Identify which cell holds the provided text, then report its (X, Y) central coordinate. 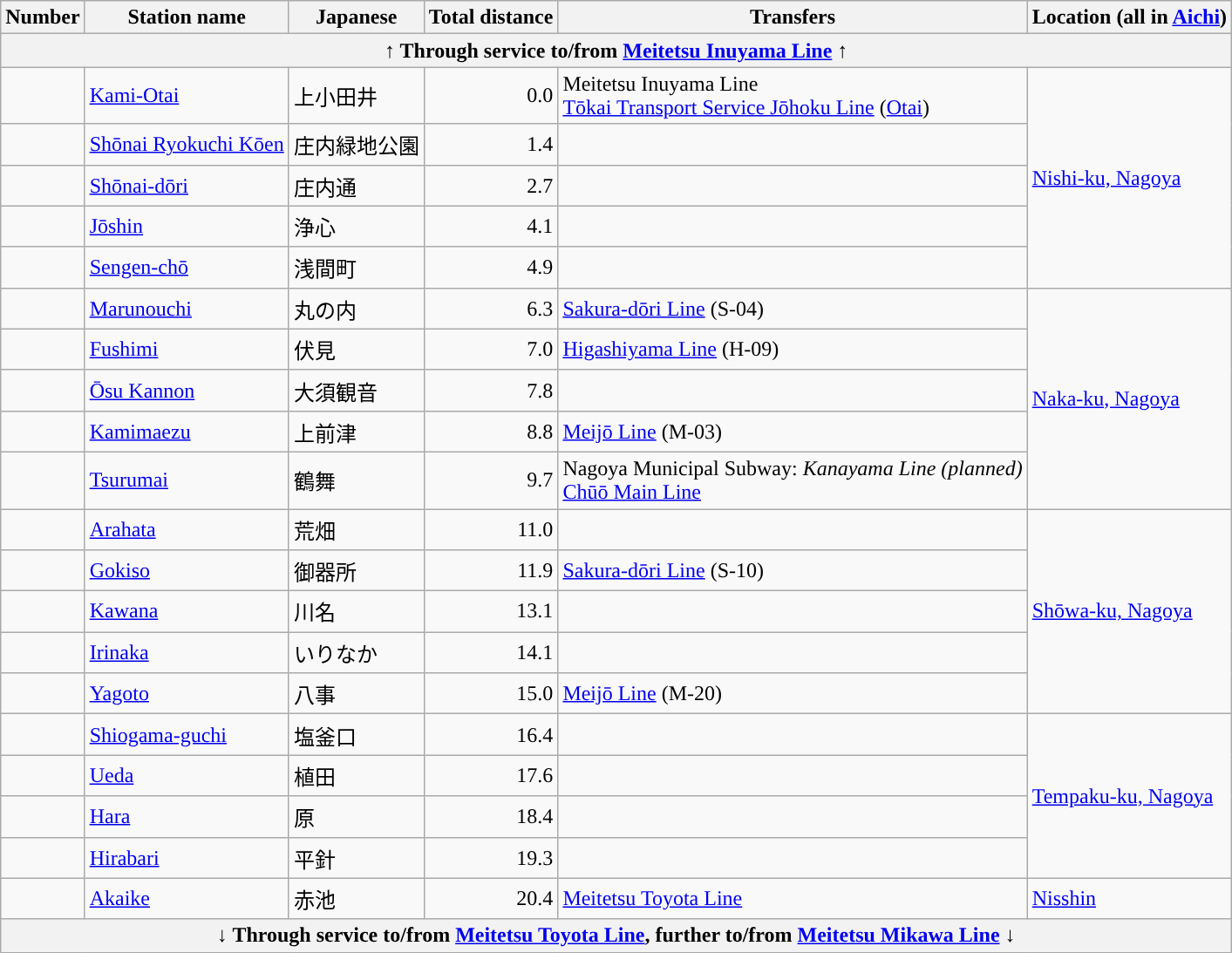
いりなか (356, 652)
Kami-Otai (187, 96)
↑ Through service to/from Meitetsu Inuyama Line ↑ (616, 51)
Sakura-dōri Line (S-04) (793, 309)
17.6 (491, 776)
Fushimi (187, 349)
↓ Through service to/from Meitetsu Toyota Line, further to/from Meitetsu Mikawa Line ↓ (616, 936)
16.4 (491, 734)
塩釜口 (356, 734)
Sakura-dōri Line (S-10) (793, 570)
Nishi-ku, Nagoya (1129, 178)
Station name (187, 17)
Kamimaezu (187, 431)
4.9 (491, 267)
14.1 (491, 652)
上前津 (356, 431)
Nagoya Municipal Subway: Kanayama Line (planned) Chūō Main Line (793, 480)
Tempaku-ku, Nagoya (1129, 796)
丸の内 (356, 309)
Gokiso (187, 570)
浅間町 (356, 267)
庄内緑地公園 (356, 145)
Kawana (187, 612)
Irinaka (187, 652)
Ōsu Kannon (187, 391)
浄心 (356, 227)
Shōnai Ryokuchi Kōen (187, 145)
大須観音 (356, 391)
Meitetsu Toyota Line (793, 898)
18.4 (491, 816)
Number (43, 17)
Shōnai-dōri (187, 185)
Jōshin (187, 227)
原 (356, 816)
Hirabari (187, 858)
Meijō Line (M-20) (793, 694)
1.4 (491, 145)
平針 (356, 858)
Meijō Line (M-03) (793, 431)
川名 (356, 612)
13.1 (491, 612)
Transfers (793, 17)
Total distance (491, 17)
Shiogama-guchi (187, 734)
8.8 (491, 431)
20.4 (491, 898)
Sengen-chō (187, 267)
Higashiyama Line (H-09) (793, 349)
Japanese (356, 17)
赤池 (356, 898)
9.7 (491, 480)
15.0 (491, 694)
八事 (356, 694)
0.0 (491, 96)
Arahata (187, 530)
Naka-ku, Nagoya (1129, 398)
庄内通 (356, 185)
伏見 (356, 349)
Akaike (187, 898)
11.9 (491, 570)
7.8 (491, 391)
Tsurumai (187, 480)
御器所 (356, 570)
19.3 (491, 858)
6.3 (491, 309)
荒畑 (356, 530)
Hara (187, 816)
鶴舞 (356, 480)
上小田井 (356, 96)
Meitetsu Inuyama LineTōkai Transport Service Jōhoku Line (Otai) (793, 96)
7.0 (491, 349)
Yagoto (187, 694)
11.0 (491, 530)
Nisshin (1129, 898)
Shōwa-ku, Nagoya (1129, 612)
4.1 (491, 227)
2.7 (491, 185)
Location (all in Aichi) (1129, 17)
植田 (356, 776)
Marunouchi (187, 309)
Ueda (187, 776)
